Capture the cell that displays the provided text and extract its (x, y) central coordinate. 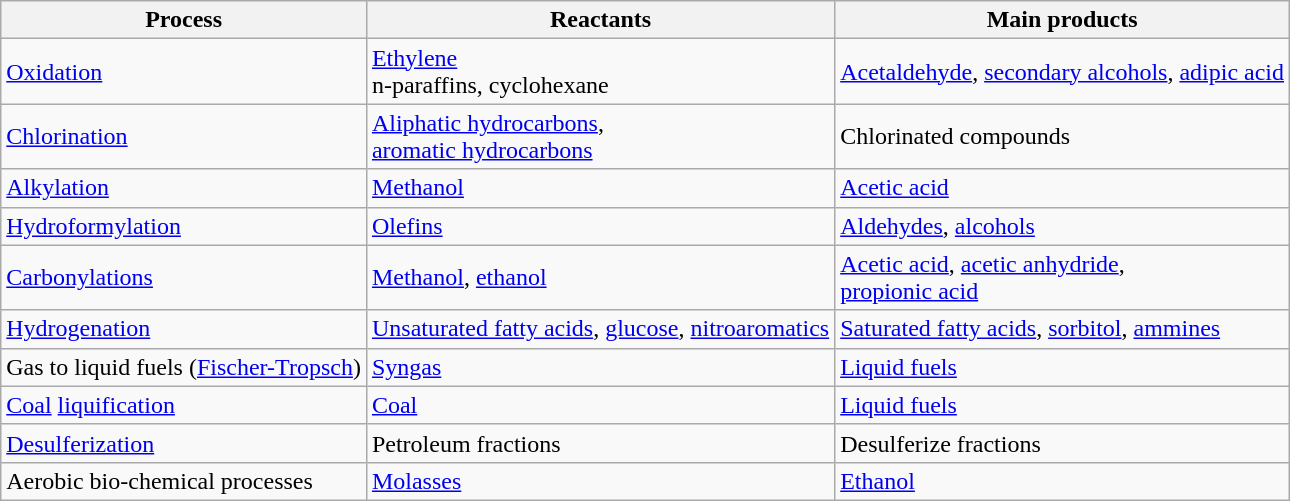
Coal liquification (184, 405)
Desulferization (184, 443)
Olefins (600, 226)
Saturated fatty acids, sorbitol, ammines (1062, 329)
Aliphatic hydrocarbons,aromatic hydrocarbons (600, 136)
Oxidation (184, 72)
Carbonylations (184, 278)
Alkylation (184, 188)
Acetic acid, acetic anhydride,propionic acid (1062, 278)
Main products (1062, 20)
Methanol, ethanol (600, 278)
Methanol (600, 188)
Unsaturated fatty acids, glucose, nitroaromatics (600, 329)
Desulferize fractions (1062, 443)
Aerobic bio-chemical processes (184, 481)
Ethylenen-paraffins, cyclohexane (600, 72)
Syngas (600, 367)
Hydrogenation (184, 329)
Hydroformylation (184, 226)
Coal (600, 405)
Acetaldehyde, secondary alcohols, adipic acid (1062, 72)
Reactants (600, 20)
Aldehydes, alcohols (1062, 226)
Process (184, 20)
Chlorinated compounds (1062, 136)
Acetic acid (1062, 188)
Molasses (600, 481)
Ethanol (1062, 481)
Chlorination (184, 136)
Gas to liquid fuels (Fischer-Tropsch) (184, 367)
Petroleum fractions (600, 443)
